Find where the given text appears and provide that cell's center as (x, y) coordinate. 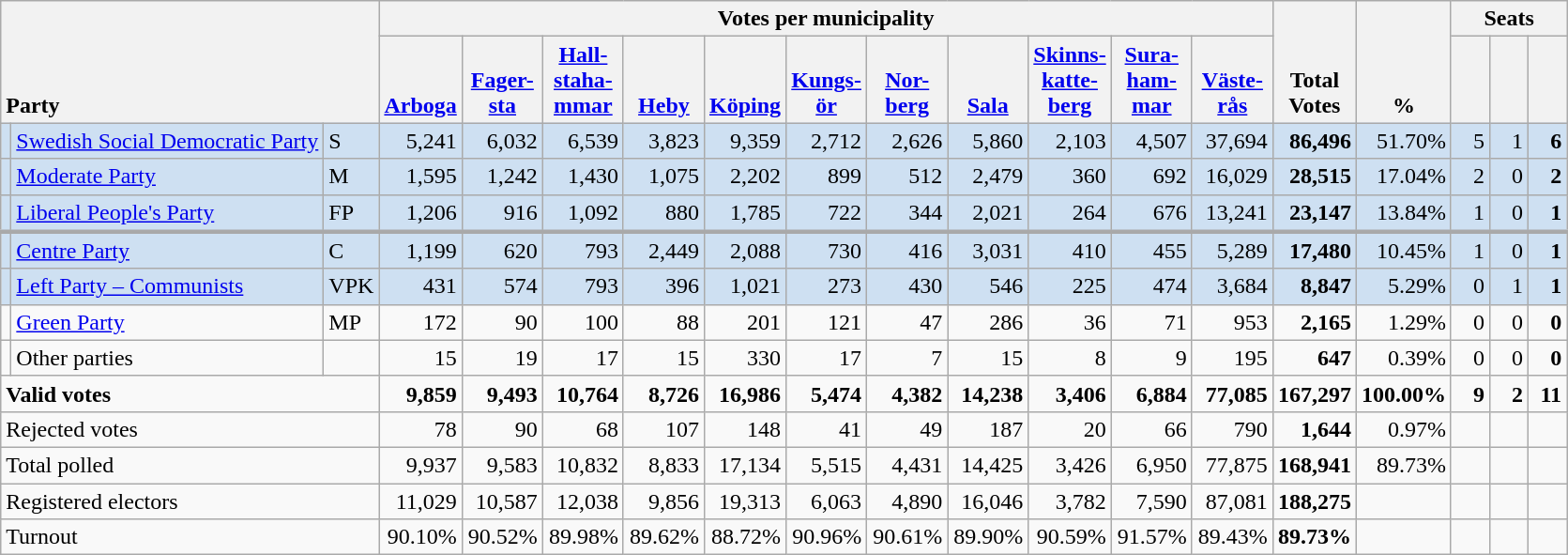
4,890 (907, 501)
1,075 (663, 177)
Kungs- ör (827, 80)
330 (745, 358)
Total polled (190, 465)
Sala (988, 80)
188,275 (1314, 501)
89.90% (988, 537)
Centre Party (167, 251)
14,238 (988, 393)
676 (1151, 213)
41 (827, 429)
1,785 (745, 213)
11,029 (420, 501)
88.72% (745, 537)
90.61% (907, 537)
4,382 (907, 393)
730 (827, 251)
100.00% (1404, 393)
16,986 (745, 393)
17,480 (1314, 251)
5,289 (1232, 251)
2,088 (745, 251)
Sura- ham- mar (1151, 80)
91.57% (1151, 537)
Heby (663, 80)
Fager- sta (502, 80)
36 (1070, 322)
11 (1548, 393)
86,496 (1314, 141)
Total Votes (1314, 62)
5,515 (827, 465)
9,583 (502, 465)
225 (1070, 286)
77,085 (1232, 393)
Köping (745, 80)
90.96% (827, 537)
Swedish Social Democratic Party (167, 141)
2,712 (827, 141)
1,430 (583, 177)
8,847 (1314, 286)
167,297 (1314, 393)
9,937 (420, 465)
172 (420, 322)
692 (1151, 177)
6,539 (583, 141)
1,644 (1314, 429)
474 (1151, 286)
16,029 (1232, 177)
107 (663, 429)
17,134 (745, 465)
8,833 (663, 465)
2,021 (988, 213)
396 (663, 286)
273 (827, 286)
Arboga (420, 80)
6,950 (1151, 465)
Other parties (167, 358)
3,426 (1070, 465)
% (1404, 62)
3,406 (1070, 393)
455 (1151, 251)
90.10% (420, 537)
899 (827, 177)
90.59% (1070, 537)
6 (1548, 141)
9,359 (745, 141)
3,782 (1070, 501)
Moderate Party (167, 177)
1,021 (745, 286)
2,103 (1070, 141)
344 (907, 213)
148 (745, 429)
23,147 (1314, 213)
6,063 (827, 501)
89.43% (1232, 537)
13.84% (1404, 213)
410 (1070, 251)
360 (1070, 177)
574 (502, 286)
Liberal People's Party (167, 213)
M (351, 177)
100 (583, 322)
16,046 (988, 501)
Green Party (167, 322)
722 (827, 213)
13,241 (1232, 213)
512 (907, 177)
1,206 (420, 213)
9,859 (420, 393)
790 (1232, 429)
2,202 (745, 177)
5 (1469, 141)
FP (351, 213)
Hall- staha- mmar (583, 80)
0.39% (1404, 358)
7,590 (1151, 501)
19,313 (745, 501)
14,425 (988, 465)
C (351, 251)
20 (1070, 429)
620 (502, 251)
Nor- berg (907, 80)
8,726 (663, 393)
1,595 (420, 177)
17.04% (1404, 177)
195 (1232, 358)
MP (351, 322)
5,860 (988, 141)
0.97% (1404, 429)
880 (663, 213)
430 (907, 286)
4,431 (907, 465)
2,479 (988, 177)
Left Party – Communists (167, 286)
47 (907, 322)
1,092 (583, 213)
Seats (1509, 19)
286 (988, 322)
7 (907, 358)
10,832 (583, 465)
3,823 (663, 141)
121 (827, 322)
88 (663, 322)
71 (1151, 322)
264 (1070, 213)
431 (420, 286)
5,474 (827, 393)
647 (1314, 358)
Party (190, 62)
6,032 (502, 141)
Turnout (190, 537)
9,856 (663, 501)
187 (988, 429)
9,493 (502, 393)
5,241 (420, 141)
78 (420, 429)
Registered electors (190, 501)
VPK (351, 286)
12,038 (583, 501)
5.29% (1404, 286)
916 (502, 213)
Votes per municipality (826, 19)
89.62% (663, 537)
168,941 (1314, 465)
37,694 (1232, 141)
201 (745, 322)
3,684 (1232, 286)
2,626 (907, 141)
28,515 (1314, 177)
68 (583, 429)
6,884 (1151, 393)
8 (1070, 358)
19 (502, 358)
10,587 (502, 501)
Skinns- katte- berg (1070, 80)
Rejected votes (190, 429)
10.45% (1404, 251)
546 (988, 286)
87,081 (1232, 501)
49 (907, 429)
90.52% (502, 537)
66 (1151, 429)
953 (1232, 322)
Väste- rås (1232, 80)
2,165 (1314, 322)
1.29% (1404, 322)
3,031 (988, 251)
10,764 (583, 393)
51.70% (1404, 141)
2,449 (663, 251)
77,875 (1232, 465)
1,199 (420, 251)
416 (907, 251)
89.98% (583, 537)
S (351, 141)
4,507 (1151, 141)
Valid votes (190, 393)
1,242 (502, 177)
